Find where the given text appears and provide that cell's center as (X, Y) coordinate. 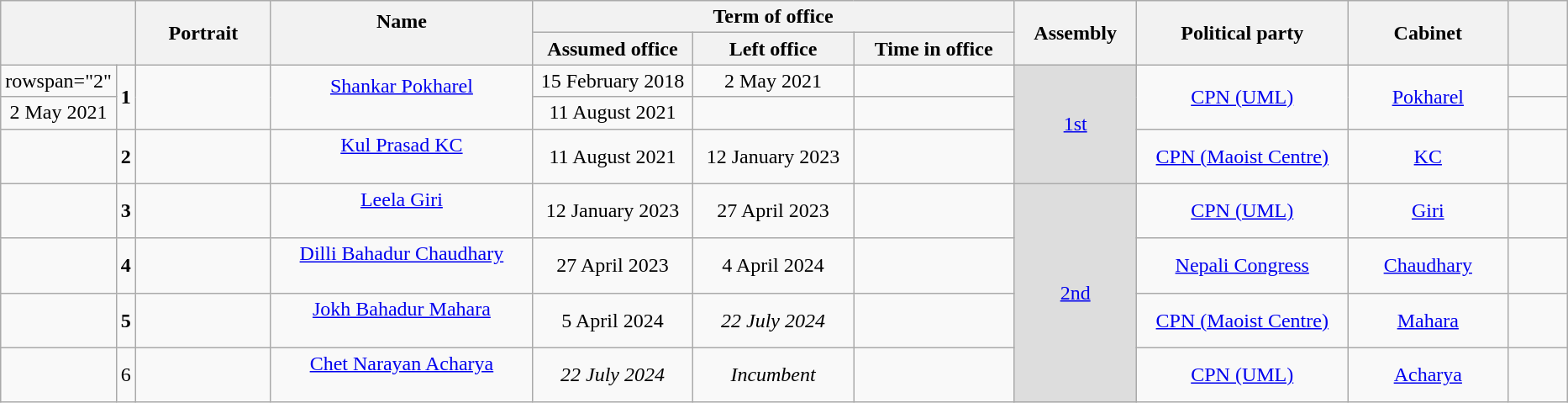
1 (126, 97)
4 April 2024 (773, 266)
Kul Prasad KC (402, 156)
1st (1076, 125)
Leela Giri (402, 210)
Dilli Bahadur Chaudhary (402, 266)
Jokh Bahadur Mahara (402, 320)
Acharya (1429, 375)
Name (402, 33)
2nd (1076, 293)
Cabinet (1429, 33)
Assumed office (612, 49)
KC (1429, 156)
Term of office (773, 17)
Chaudhary (1429, 266)
Pokharel (1429, 97)
Giri (1429, 210)
6 (126, 375)
Political party (1242, 33)
15 February 2018 (612, 81)
3 (126, 210)
Nepali Congress (1242, 266)
Left office (773, 49)
5 (126, 320)
Incumbent (773, 375)
Chet Narayan Acharya (402, 375)
Time in office (934, 49)
Assembly (1076, 33)
Portrait (203, 33)
2 (126, 156)
5 April 2024 (612, 320)
4 (126, 266)
rowspan="2" (59, 81)
Shankar Pokharel (402, 97)
Mahara (1429, 320)
